Pinpoint the cell where the given text exists, returning its [x, y] midpoint coordinate. 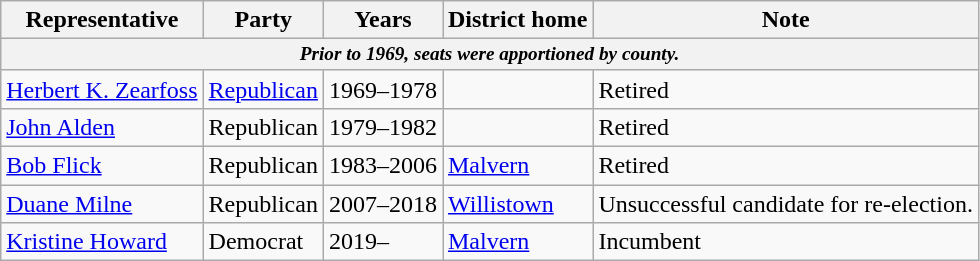
Representative [102, 20]
Note [786, 20]
Kristine Howard [102, 242]
Years [382, 20]
Democrat [263, 242]
Unsuccessful candidate for re-election. [786, 204]
Party [263, 20]
Incumbent [786, 242]
Herbert K. Zearfoss [102, 89]
Willistown [517, 204]
John Alden [102, 128]
1969–1978 [382, 89]
District home [517, 20]
2019– [382, 242]
Bob Flick [102, 166]
1983–2006 [382, 166]
1979–1982 [382, 128]
Duane Milne [102, 204]
2007–2018 [382, 204]
Prior to 1969, seats were apportioned by county. [490, 55]
